Search for the cell housing the specified text and yield its (x, y) center coordinate. 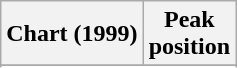
Peakposition (189, 34)
Chart (1999) (72, 34)
